Identify which cell holds the provided text, then report its (x, y) central coordinate. 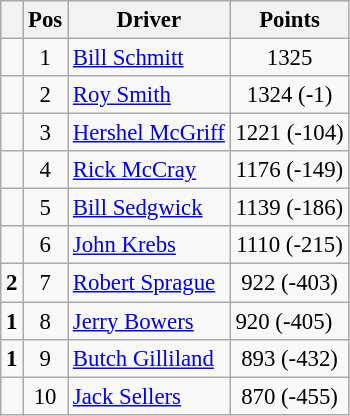
1221 (-104) (290, 133)
9 (46, 358)
Hershel McGriff (150, 133)
7 (46, 283)
920 (-405) (290, 321)
Bill Sedgwick (150, 208)
1176 (-149) (290, 170)
6 (46, 245)
Pos (46, 20)
Roy Smith (150, 95)
1139 (-186) (290, 208)
Butch Gilliland (150, 358)
870 (-455) (290, 396)
893 (-432) (290, 358)
10 (46, 396)
1325 (290, 58)
Driver (150, 20)
8 (46, 321)
John Krebs (150, 245)
3 (46, 133)
Rick McCray (150, 170)
922 (-403) (290, 283)
Points (290, 20)
Jack Sellers (150, 396)
Bill Schmitt (150, 58)
1324 (-1) (290, 95)
1110 (-215) (290, 245)
Jerry Bowers (150, 321)
4 (46, 170)
Robert Sprague (150, 283)
5 (46, 208)
